From the cell containing the given text, extract its center point as (x, y) coordinate. 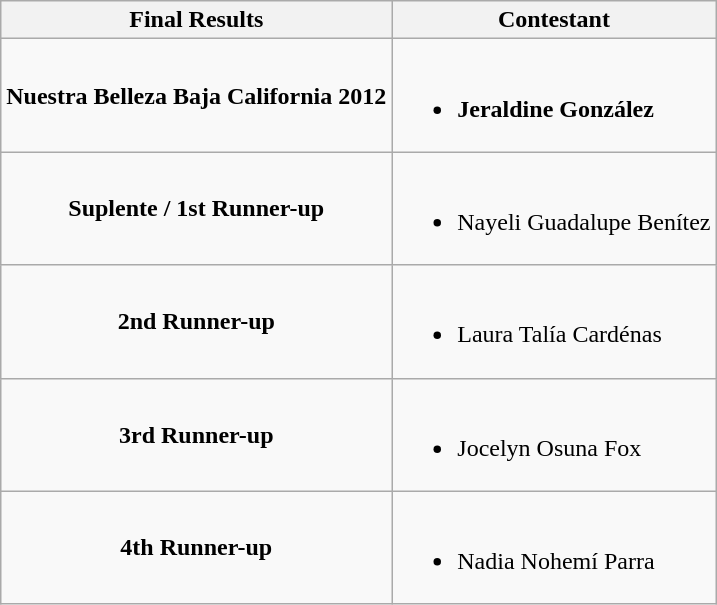
Contestant (554, 20)
Nuestra Belleza Baja California 2012 (196, 96)
Final Results (196, 20)
Jeraldine González (554, 96)
Nayeli Guadalupe Benítez (554, 208)
Suplente / 1st Runner-up (196, 208)
Nadia Nohemí Parra (554, 548)
Laura Talía Cardénas (554, 322)
2nd Runner-up (196, 322)
3rd Runner-up (196, 434)
Jocelyn Osuna Fox (554, 434)
4th Runner-up (196, 548)
